Return the [X, Y] coordinate for the center point of the cell that contains the specified text.  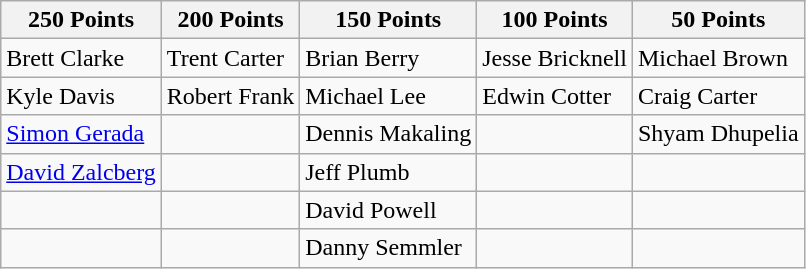
200 Points [230, 20]
Danny Semmler [388, 248]
Brett Clarke [82, 58]
David Zalcberg [82, 172]
Trent Carter [230, 58]
Robert Frank [230, 96]
Brian Berry [388, 58]
Jesse Bricknell [555, 58]
50 Points [718, 20]
Edwin Cotter [555, 96]
Kyle Davis [82, 96]
Michael Lee [388, 96]
Simon Gerada [82, 134]
250 Points [82, 20]
Dennis Makaling [388, 134]
Craig Carter [718, 96]
Michael Brown [718, 58]
David Powell [388, 210]
100 Points [555, 20]
Jeff Plumb [388, 172]
Shyam Dhupelia [718, 134]
150 Points [388, 20]
